Output the (X, Y) coordinate of the center of the cell containing the given text.  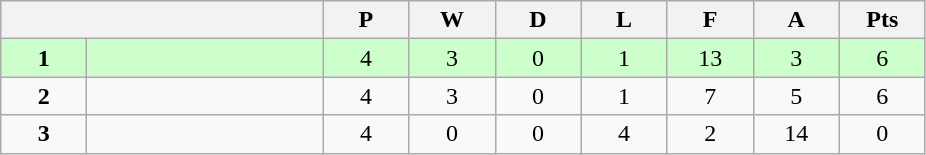
W (452, 20)
Pts (882, 20)
5 (796, 96)
14 (796, 134)
7 (710, 96)
A (796, 20)
D (538, 20)
P (366, 20)
L (624, 20)
F (710, 20)
13 (710, 58)
